Pinpoint the cell where the given text exists, returning its (X, Y) midpoint coordinate. 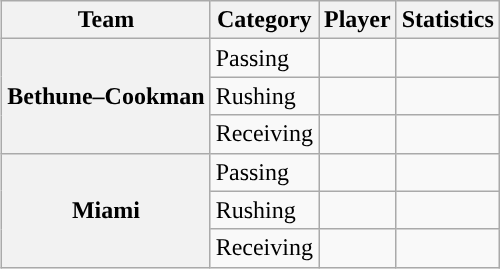
Miami (106, 210)
Bethune–Cookman (106, 96)
Team (106, 20)
Statistics (448, 20)
Player (357, 20)
Category (264, 20)
